Locate the cell with the specified text and output its (x, y) center coordinate. 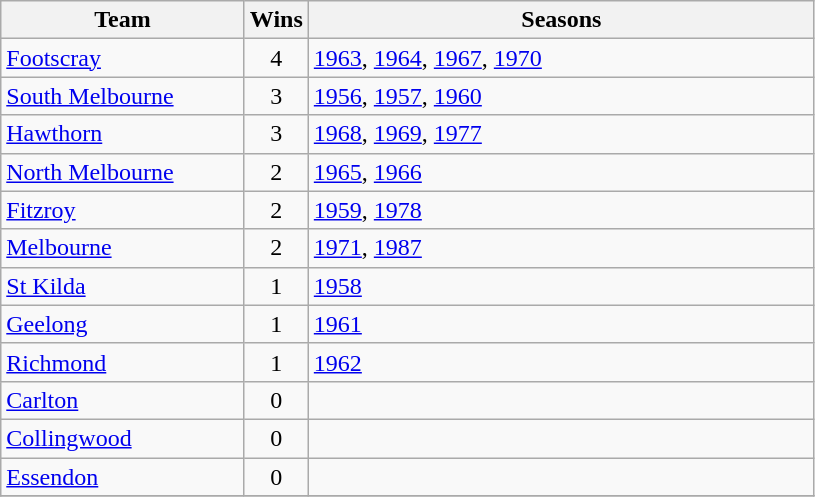
1971, 1987 (561, 248)
1962 (561, 362)
North Melbourne (123, 172)
Melbourne (123, 248)
Seasons (561, 20)
1968, 1969, 1977 (561, 134)
St Kilda (123, 286)
1965, 1966 (561, 172)
1958 (561, 286)
Fitzroy (123, 210)
Carlton (123, 400)
4 (276, 58)
1963, 1964, 1967, 1970 (561, 58)
Wins (276, 20)
1959, 1978 (561, 210)
Footscray (123, 58)
Geelong (123, 324)
Team (123, 20)
Hawthorn (123, 134)
Essendon (123, 477)
Collingwood (123, 438)
1961 (561, 324)
South Melbourne (123, 96)
1956, 1957, 1960 (561, 96)
Richmond (123, 362)
